For the text-containing cell, return its midpoint in [x, y] coordinate format. 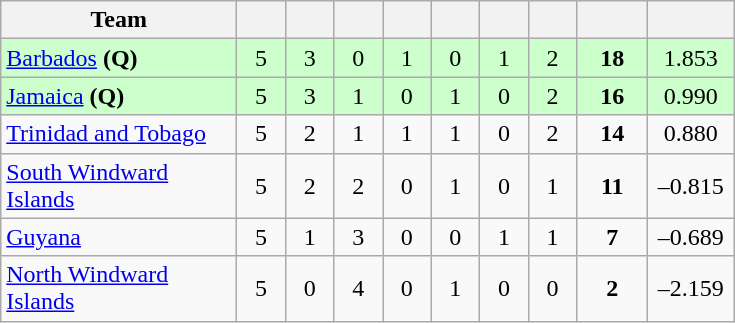
Barbados (Q) [119, 58]
0.990 [691, 96]
0.880 [691, 134]
Team [119, 20]
Guyana [119, 237]
16 [612, 96]
18 [612, 58]
–2.159 [691, 288]
South Windward Islands [119, 186]
14 [612, 134]
7 [612, 237]
1.853 [691, 58]
–0.689 [691, 237]
11 [612, 186]
North Windward Islands [119, 288]
4 [358, 288]
Jamaica (Q) [119, 96]
Trinidad and Tobago [119, 134]
–0.815 [691, 186]
